From the cell containing the given text, extract its center point as (x, y) coordinate. 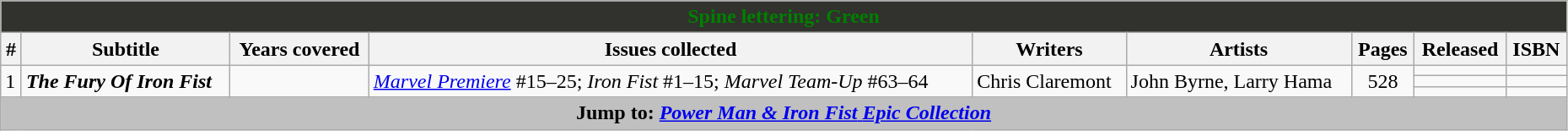
Released (1461, 49)
Artists (1238, 49)
Years covered (300, 49)
The Fury Of Iron Fist (125, 81)
ISBN (1536, 49)
Subtitle (125, 49)
1 (12, 81)
Jump to: Power Man & Iron Fist Epic Collection (784, 113)
528 (1383, 81)
Issues collected (670, 49)
Chris Claremont (1049, 81)
# (12, 49)
Pages (1383, 49)
John Byrne, Larry Hama (1238, 81)
Marvel Premiere #15–25; Iron Fist #1–15; Marvel Team-Up #63–64 (670, 81)
Writers (1049, 49)
Spine lettering: Green (784, 17)
